Capture the cell that displays the provided text and extract its (X, Y) central coordinate. 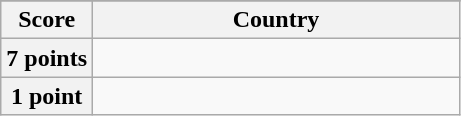
Country (276, 20)
7 points (47, 58)
1 point (47, 96)
Score (47, 20)
